Locate the cell with the specified text and output its (X, Y) center coordinate. 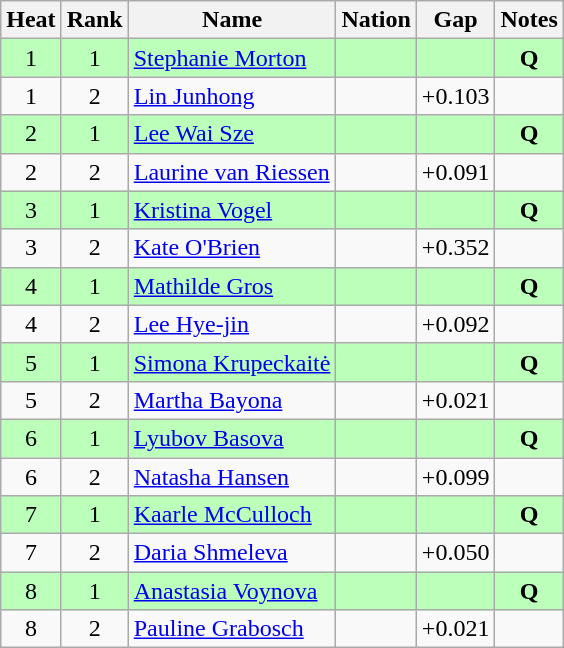
Natasha Hansen (232, 477)
Laurine van Riessen (232, 172)
Anastasia Voynova (232, 591)
Kaarle McCulloch (232, 515)
Lin Junhong (232, 96)
Mathilde Gros (232, 286)
+0.352 (456, 248)
+0.091 (456, 172)
Pauline Grabosch (232, 629)
Kristina Vogel (232, 210)
+0.103 (456, 96)
Notes (529, 20)
Lee Hye-jin (232, 324)
+0.092 (456, 324)
Name (232, 20)
Simona Krupeckaitė (232, 362)
Lee Wai Sze (232, 134)
Lyubov Basova (232, 438)
Nation (376, 20)
+0.099 (456, 477)
Kate O'Brien (232, 248)
Heat (31, 20)
+0.050 (456, 553)
Daria Shmeleva (232, 553)
Martha Bayona (232, 400)
Rank (94, 20)
Stephanie Morton (232, 58)
Gap (456, 20)
